Provide the (x, y) coordinate of the cell's center where the given text is located.  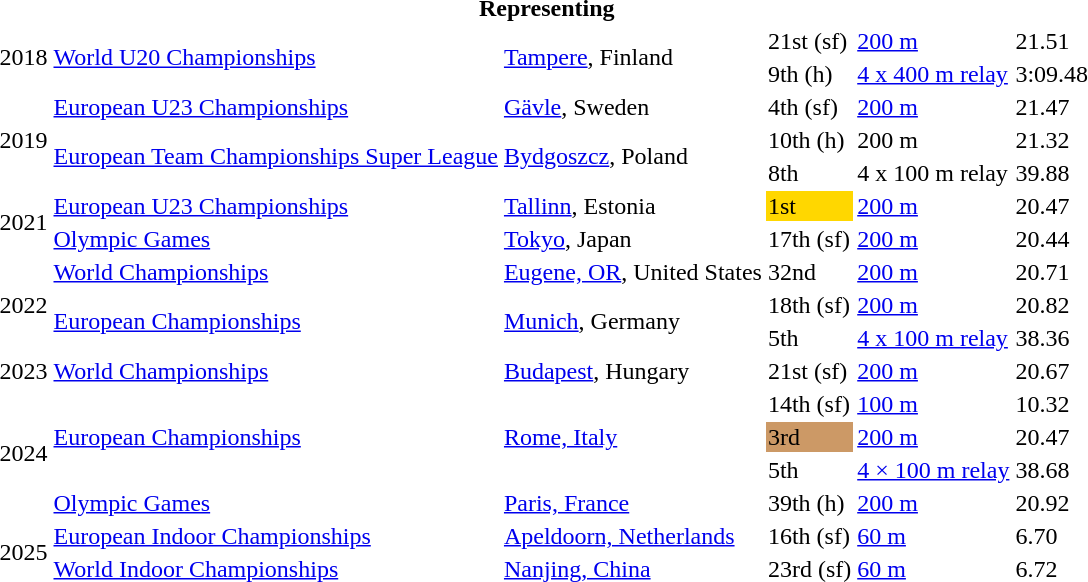
Eugene, OR, United States (632, 272)
60 m (934, 536)
Apeldoorn, Netherlands (632, 536)
Bydgoszcz, Poland (632, 156)
European Team Championships Super League (276, 156)
14th (sf) (809, 404)
9th (h) (809, 74)
World U20 Championships (276, 58)
4 × 100 m relay (934, 470)
Gävle, Sweden (632, 107)
Budapest, Hungary (632, 371)
10th (h) (809, 140)
4th (sf) (809, 107)
3rd (809, 437)
18th (sf) (809, 305)
4 x 400 m relay (934, 74)
39th (h) (809, 503)
Tokyo, Japan (632, 239)
Tallinn, Estonia (632, 206)
Munich, Germany (632, 322)
Paris, France (632, 503)
17th (sf) (809, 239)
32nd (809, 272)
Tampere, Finland (632, 58)
1st (809, 206)
European Indoor Championships (276, 536)
8th (809, 173)
100 m (934, 404)
Rome, Italy (632, 437)
16th (sf) (809, 536)
